Search for the cell housing the specified text and yield its (x, y) center coordinate. 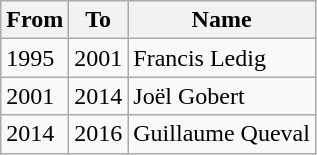
Guillaume Queval (222, 134)
1995 (35, 58)
2016 (98, 134)
To (98, 20)
From (35, 20)
Joël Gobert (222, 96)
Francis Ledig (222, 58)
Name (222, 20)
